Locate the cell with the specified text and output its (x, y) center coordinate. 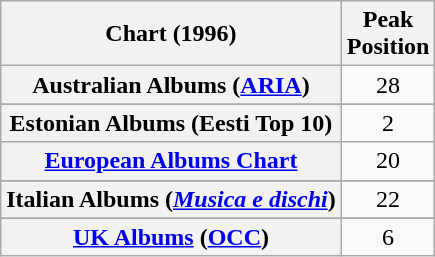
Chart (1996) (171, 34)
6 (388, 237)
PeakPosition (388, 34)
UK Albums (OCC) (171, 237)
Australian Albums (ARIA) (171, 85)
Estonian Albums (Eesti Top 10) (171, 123)
Italian Albums (Musica e dischi) (171, 199)
2 (388, 123)
European Albums Chart (171, 161)
20 (388, 161)
22 (388, 199)
28 (388, 85)
